Capture the cell that displays the provided text and extract its (X, Y) central coordinate. 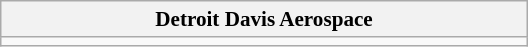
Detroit Davis Aerospace (264, 18)
